Return the (X, Y) coordinate for the center point of the cell that contains the specified text.  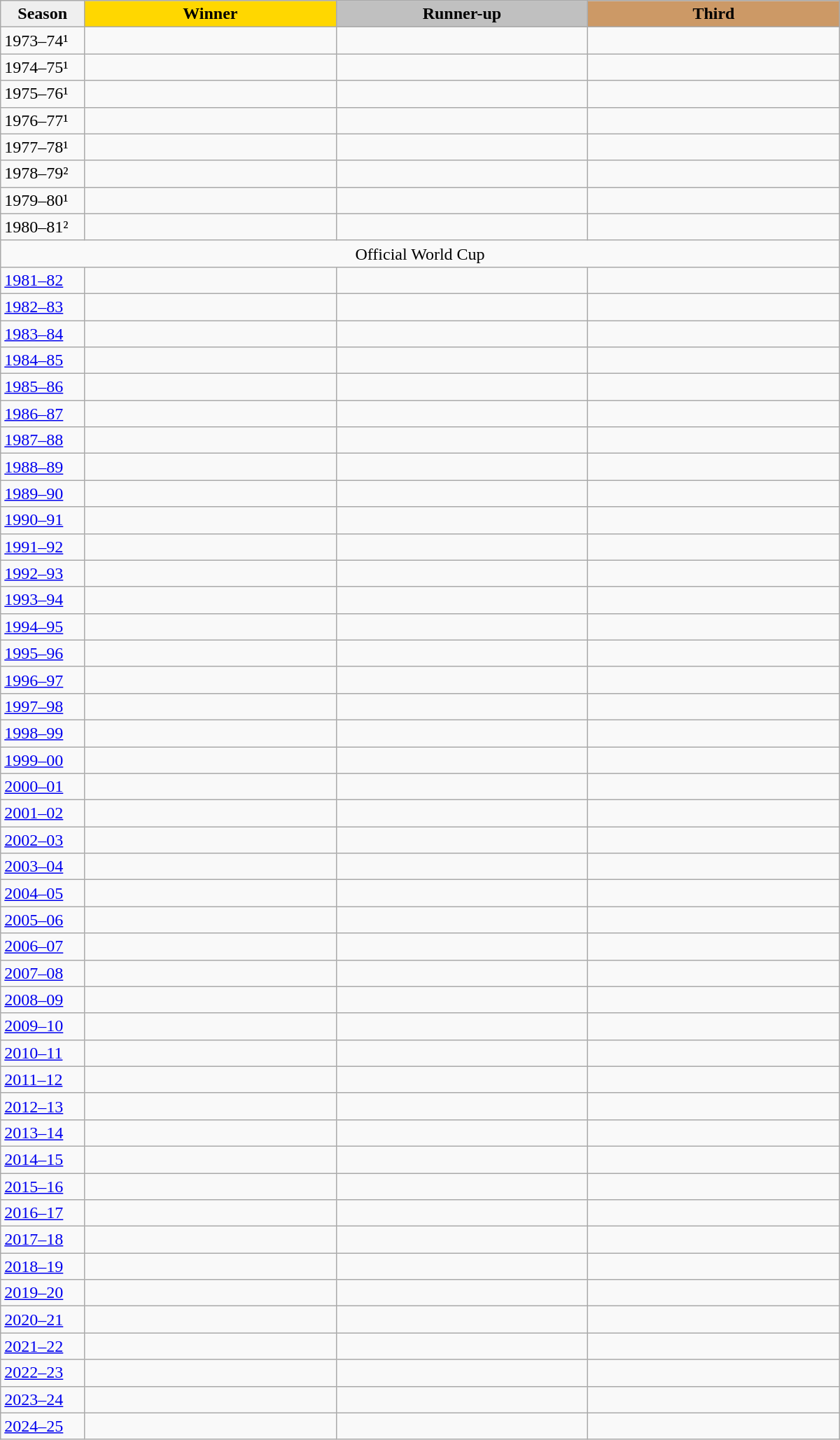
2004–05 (43, 893)
1996–97 (43, 680)
2018–19 (43, 1266)
1987–88 (43, 440)
2008–09 (43, 1000)
2007–08 (43, 973)
2011–12 (43, 1079)
1995–96 (43, 653)
2016–17 (43, 1213)
2023–24 (43, 1399)
1984–85 (43, 361)
1989–90 (43, 494)
1997–98 (43, 706)
1992–93 (43, 573)
1980–81² (43, 227)
Official World Cup (420, 253)
2012–13 (43, 1106)
1986–87 (43, 414)
2002–03 (43, 840)
Third (714, 14)
2015–16 (43, 1187)
2003–04 (43, 867)
1973–74¹ (43, 41)
2019–20 (43, 1293)
1982–83 (43, 307)
2005–06 (43, 920)
1994–95 (43, 627)
1983–84 (43, 334)
2022–23 (43, 1373)
1990–91 (43, 520)
1993–94 (43, 600)
2010–11 (43, 1053)
2021–22 (43, 1346)
2024–25 (43, 1426)
1998–99 (43, 733)
Season (43, 14)
2009–10 (43, 1026)
2000–01 (43, 787)
2017–18 (43, 1240)
1999–00 (43, 760)
2020–21 (43, 1320)
1975–76¹ (43, 94)
2006–07 (43, 946)
1979–80¹ (43, 200)
1985–86 (43, 387)
1977–78¹ (43, 147)
1981–82 (43, 280)
Winner (211, 14)
2013–14 (43, 1133)
1976–77¹ (43, 120)
1974–75¹ (43, 67)
1978–79² (43, 174)
2001–02 (43, 813)
1988–89 (43, 467)
2014–15 (43, 1159)
1991–92 (43, 547)
Runner-up (462, 14)
